Return the [x, y] coordinate for the center point of the cell that contains the specified text.  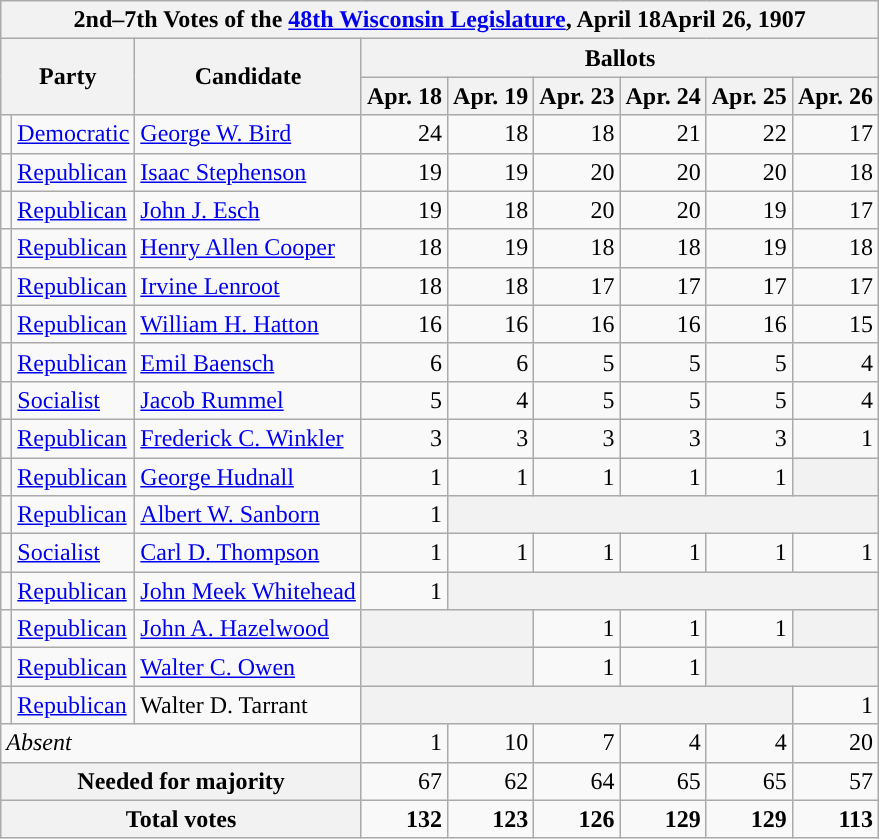
21 [663, 134]
Henry Allen Cooper [248, 248]
Emil Baensch [248, 362]
Party [68, 77]
Apr. 19 [491, 96]
57 [835, 781]
123 [491, 819]
Ballots [620, 58]
Apr. 23 [577, 96]
Total votes [182, 819]
Apr. 26 [835, 96]
Irvine Lenroot [248, 286]
George Hudnall [248, 477]
113 [835, 819]
William H. Hatton [248, 324]
7 [577, 743]
Albert W. Sanborn [248, 515]
Jacob Rummel [248, 400]
Absent [182, 743]
John A. Hazelwood [248, 629]
John Meek Whitehead [248, 591]
Isaac Stephenson [248, 172]
Carl D. Thompson [248, 553]
24 [404, 134]
10 [491, 743]
132 [404, 819]
Democratic [74, 134]
Needed for majority [182, 781]
22 [749, 134]
Frederick C. Winkler [248, 438]
126 [577, 819]
Walter C. Owen [248, 667]
64 [577, 781]
67 [404, 781]
2nd–7th Votes of the 48th Wisconsin Legislature, April 18April 26, 1907 [440, 20]
62 [491, 781]
George W. Bird [248, 134]
Apr. 18 [404, 96]
Walter D. Tarrant [248, 705]
Apr. 25 [749, 96]
15 [835, 324]
Apr. 24 [663, 96]
Candidate [248, 77]
John J. Esch [248, 210]
